Determine the [X, Y] coordinate at the center of the cell enclosing the given text.  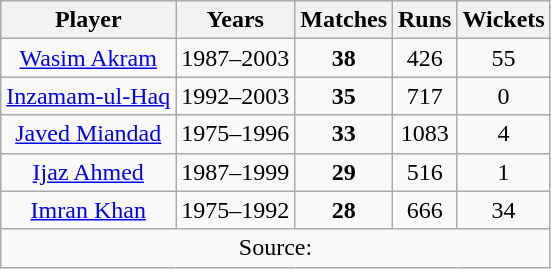
28 [344, 210]
Imran Khan [88, 210]
666 [425, 210]
1975–1996 [236, 134]
Runs [425, 20]
34 [504, 210]
1 [504, 172]
Years [236, 20]
Ijaz Ahmed [88, 172]
1975–1992 [236, 210]
Player [88, 20]
1083 [425, 134]
29 [344, 172]
35 [344, 96]
1987–1999 [236, 172]
55 [504, 58]
1992–2003 [236, 96]
4 [504, 134]
38 [344, 58]
33 [344, 134]
Javed Miandad [88, 134]
717 [425, 96]
Source: [276, 248]
426 [425, 58]
Inzamam-ul-Haq [88, 96]
516 [425, 172]
0 [504, 96]
1987–2003 [236, 58]
Matches [344, 20]
Wickets [504, 20]
Wasim Akram [88, 58]
